Capture the cell that displays the provided text and extract its [x, y] central coordinate. 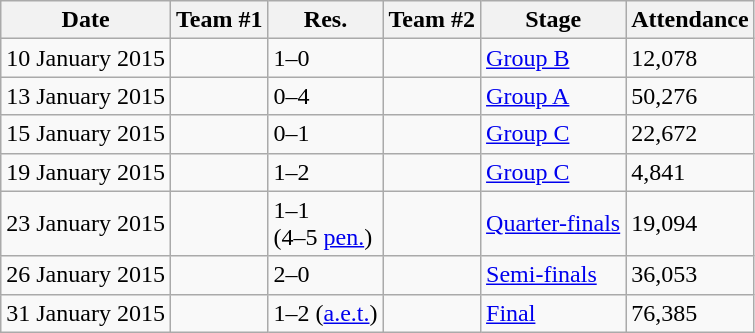
0–4 [326, 96]
19,094 [690, 224]
19 January 2015 [86, 172]
22,672 [690, 134]
1–1(4–5 pen.) [326, 224]
50,276 [690, 96]
13 January 2015 [86, 96]
Res. [326, 20]
Attendance [690, 20]
26 January 2015 [86, 275]
Semi-finals [554, 275]
0–1 [326, 134]
1–2 [326, 172]
Date [86, 20]
15 January 2015 [86, 134]
Group B [554, 58]
2–0 [326, 275]
76,385 [690, 313]
1–0 [326, 58]
Team #2 [432, 20]
Quarter-finals [554, 224]
Stage [554, 20]
36,053 [690, 275]
Team #1 [219, 20]
Final [554, 313]
10 January 2015 [86, 58]
23 January 2015 [86, 224]
1–2 (a.e.t.) [326, 313]
12,078 [690, 58]
4,841 [690, 172]
Group A [554, 96]
31 January 2015 [86, 313]
